For the text-containing cell, return its midpoint in (x, y) coordinate format. 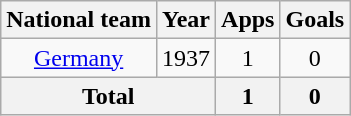
Apps (248, 20)
1937 (186, 58)
National team (79, 20)
Total (108, 96)
Goals (315, 20)
Germany (79, 58)
Year (186, 20)
